From the cell containing the given text, extract its center point as (X, Y) coordinate. 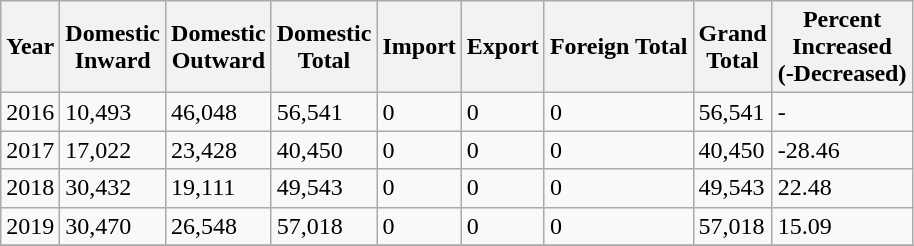
2019 (30, 226)
17,022 (113, 150)
26,548 (219, 226)
30,470 (113, 226)
Export (502, 47)
2017 (30, 150)
2018 (30, 188)
DomesticOutward (219, 47)
PercentIncreased(-Decreased) (842, 47)
DomesticInward (113, 47)
-28.46 (842, 150)
30,432 (113, 188)
Foreign Total (618, 47)
22.48 (842, 188)
Year (30, 47)
10,493 (113, 112)
2016 (30, 112)
23,428 (219, 150)
- (842, 112)
46,048 (219, 112)
19,111 (219, 188)
15.09 (842, 226)
Import (419, 47)
DomesticTotal (324, 47)
GrandTotal (732, 47)
